Detect which cell encompasses the target text, then output its [X, Y] center coordinate. 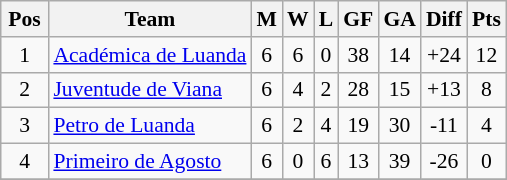
Petro de Luanda [150, 126]
+13 [444, 90]
Diff [444, 19]
19 [358, 126]
GA [400, 19]
28 [358, 90]
39 [400, 162]
38 [358, 55]
Pos [25, 19]
Pts [486, 19]
L [326, 19]
Primeiro de Agosto [150, 162]
Académica de Luanda [150, 55]
W [298, 19]
13 [358, 162]
14 [400, 55]
12 [486, 55]
15 [400, 90]
Juventude de Viana [150, 90]
8 [486, 90]
1 [25, 55]
GF [358, 19]
3 [25, 126]
-26 [444, 162]
Team [150, 19]
+24 [444, 55]
-11 [444, 126]
M [266, 19]
30 [400, 126]
